Find where the given text appears and provide that cell's center as (X, Y) coordinate. 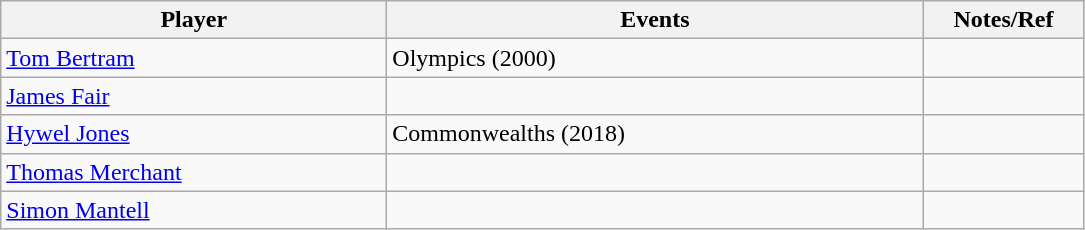
Player (194, 20)
Commonwealths (2018) (655, 134)
Simon Mantell (194, 210)
Olympics (2000) (655, 58)
Hywel Jones (194, 134)
Thomas Merchant (194, 172)
Tom Bertram (194, 58)
Events (655, 20)
James Fair (194, 96)
Notes/Ref (1004, 20)
